Search for the cell housing the specified text and yield its [x, y] center coordinate. 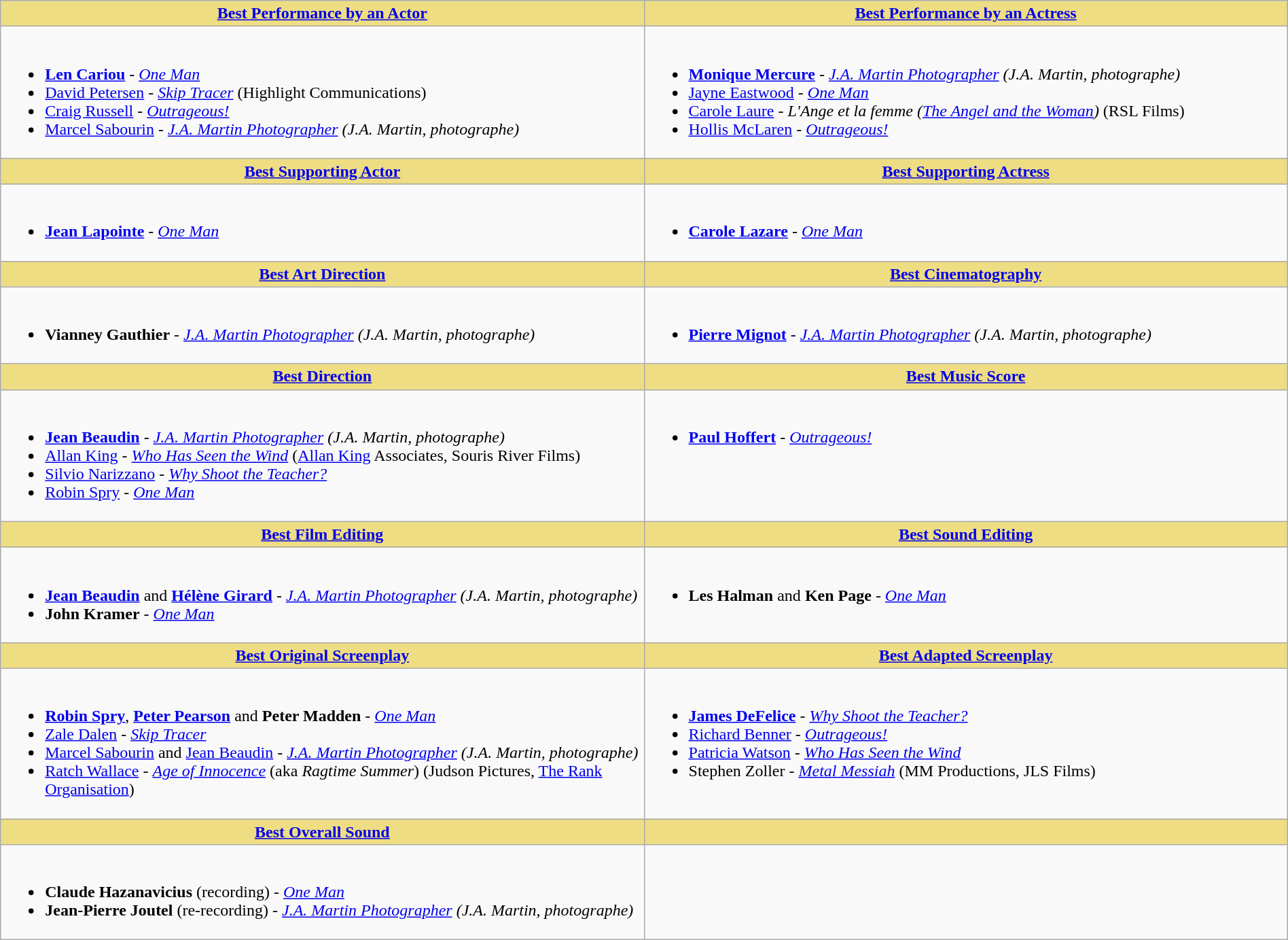
Best Cinematography [966, 274]
Best Sound Editing [966, 534]
Vianney Gauthier - J.A. Martin Photographer (J.A. Martin, photographe) [322, 325]
Jean Lapointe - One Man [322, 223]
Jean Beaudin and Hélène Girard - J.A. Martin Photographer (J.A. Martin, photographe) John Kramer - One Man [322, 595]
Best Performance by an Actor [322, 14]
Best Supporting Actress [966, 171]
Best Original Screenplay [322, 655]
Claude Hazanavicius (recording) - One Man Jean-Pierre Joutel (re-recording) - J.A. Martin Photographer (J.A. Martin, photographe) [322, 892]
Pierre Mignot - J.A. Martin Photographer (J.A. Martin, photographe) [966, 325]
Best Film Editing [322, 534]
Les Halman and Ken Page - One Man [966, 595]
Best Overall Sound [322, 831]
Best Direction [322, 377]
Best Performance by an Actress [966, 14]
Paul Hoffert - Outrageous! [966, 455]
Carole Lazare - One Man [966, 223]
Best Supporting Actor [322, 171]
Best Music Score [966, 377]
Best Adapted Screenplay [966, 655]
Best Art Direction [322, 274]
